Find where the given text appears and provide that cell's center as (X, Y) coordinate. 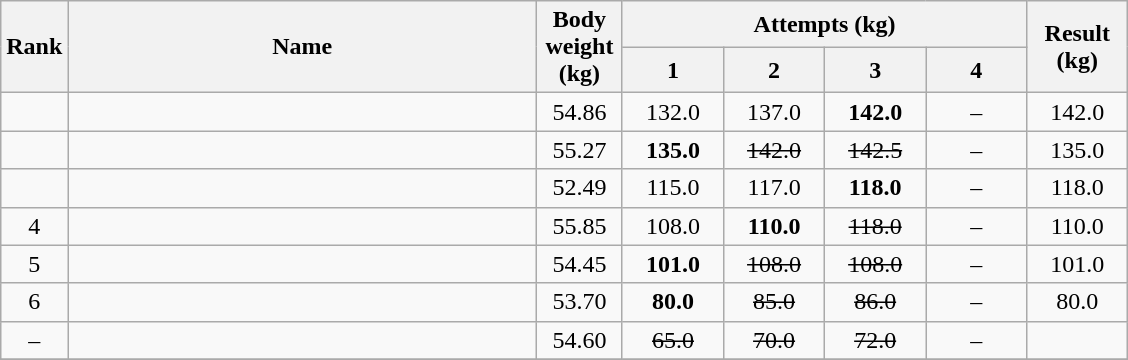
Body weight (kg) (579, 47)
2 (774, 70)
1 (672, 70)
Result (kg) (1078, 47)
Name (302, 47)
Attempts (kg) (824, 24)
54.45 (579, 264)
132.0 (672, 112)
53.70 (579, 302)
Rank (34, 47)
115.0 (672, 188)
54.86 (579, 112)
52.49 (579, 188)
6 (34, 302)
65.0 (672, 340)
5 (34, 264)
117.0 (774, 188)
85.0 (774, 302)
86.0 (876, 302)
54.60 (579, 340)
70.0 (774, 340)
55.85 (579, 226)
72.0 (876, 340)
137.0 (774, 112)
55.27 (579, 150)
142.5 (876, 150)
3 (876, 70)
